Extract the (x, y) coordinate from the center of the cell holding the provided text.  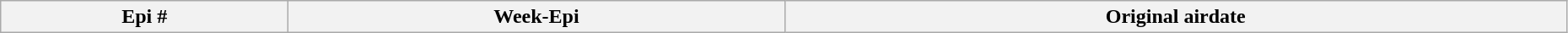
Epi # (145, 17)
Original airdate (1176, 17)
Week-Epi (536, 17)
